Scan for the cell matching the given text and deliver its (X, Y) coordinate at center. 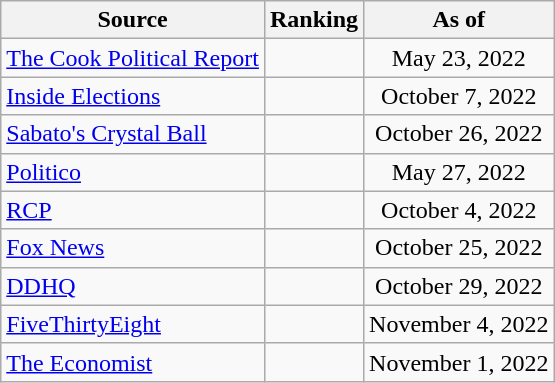
October 25, 2022 (459, 248)
October 26, 2022 (459, 134)
Sabato's Crystal Ball (133, 134)
Politico (133, 172)
FiveThirtyEight (133, 324)
May 27, 2022 (459, 172)
November 4, 2022 (459, 324)
The Cook Political Report (133, 58)
October 29, 2022 (459, 286)
Source (133, 20)
Ranking (314, 20)
As of (459, 20)
DDHQ (133, 286)
Fox News (133, 248)
May 23, 2022 (459, 58)
November 1, 2022 (459, 362)
October 4, 2022 (459, 210)
RCP (133, 210)
Inside Elections (133, 96)
October 7, 2022 (459, 96)
The Economist (133, 362)
